Detect which cell encompasses the target text, then output its [x, y] center coordinate. 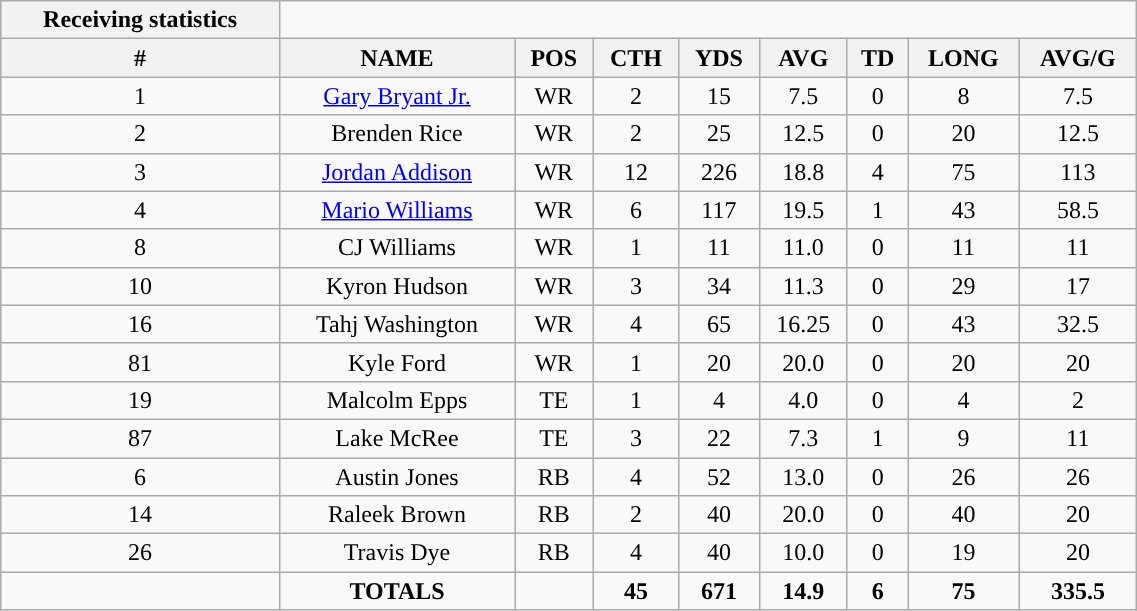
12 [636, 172]
58.5 [1078, 210]
335.5 [1078, 591]
Travis Dye [396, 553]
10.0 [803, 553]
18.8 [803, 172]
LONG [964, 58]
CTH [636, 58]
22 [719, 438]
Jordan Addison [396, 172]
14.9 [803, 591]
15 [719, 96]
POS [554, 58]
45 [636, 591]
14 [140, 515]
16 [140, 324]
TOTALS [396, 591]
19.5 [803, 210]
87 [140, 438]
25 [719, 134]
81 [140, 362]
52 [719, 477]
Malcolm Epps [396, 400]
34 [719, 286]
Brenden Rice [396, 134]
671 [719, 591]
Tahj Washington [396, 324]
4.0 [803, 400]
10 [140, 286]
AVG/G [1078, 58]
Kyron Hudson [396, 286]
226 [719, 172]
Austin Jones [396, 477]
11.0 [803, 248]
# [140, 58]
29 [964, 286]
11.3 [803, 286]
Kyle Ford [396, 362]
17 [1078, 286]
TD [877, 58]
NAME [396, 58]
Gary Bryant Jr. [396, 96]
Raleek Brown [396, 515]
YDS [719, 58]
Receiving statistics [140, 20]
65 [719, 324]
AVG [803, 58]
7.3 [803, 438]
117 [719, 210]
113 [1078, 172]
Mario Williams [396, 210]
13.0 [803, 477]
Lake McRee [396, 438]
16.25 [803, 324]
32.5 [1078, 324]
CJ Williams [396, 248]
9 [964, 438]
